Search for the cell housing the specified text and yield its [X, Y] center coordinate. 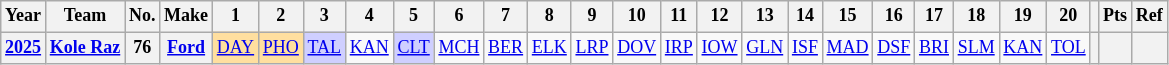
17 [934, 16]
10 [637, 16]
2 [280, 16]
3 [324, 16]
20 [1068, 16]
5 [414, 16]
MCH [459, 48]
MAD [848, 48]
ISF [806, 48]
Pts [1116, 16]
CLT [414, 48]
Ford [186, 48]
Year [24, 16]
1 [235, 16]
Kole Raz [84, 48]
IOW [720, 48]
6 [459, 16]
TOL [1068, 48]
76 [142, 48]
Team [84, 16]
DSF [894, 48]
2025 [24, 48]
7 [506, 16]
DAY [235, 48]
11 [678, 16]
DOV [637, 48]
13 [765, 16]
No. [142, 16]
19 [1023, 16]
12 [720, 16]
PHO [280, 48]
9 [592, 16]
15 [848, 16]
8 [549, 16]
BRI [934, 48]
18 [976, 16]
GLN [765, 48]
TAL [324, 48]
Make [186, 16]
4 [369, 16]
ELK [549, 48]
BER [506, 48]
SLM [976, 48]
LRP [592, 48]
IRP [678, 48]
16 [894, 16]
14 [806, 16]
Ref [1149, 16]
